Pinpoint the cell where the given text exists, returning its [X, Y] midpoint coordinate. 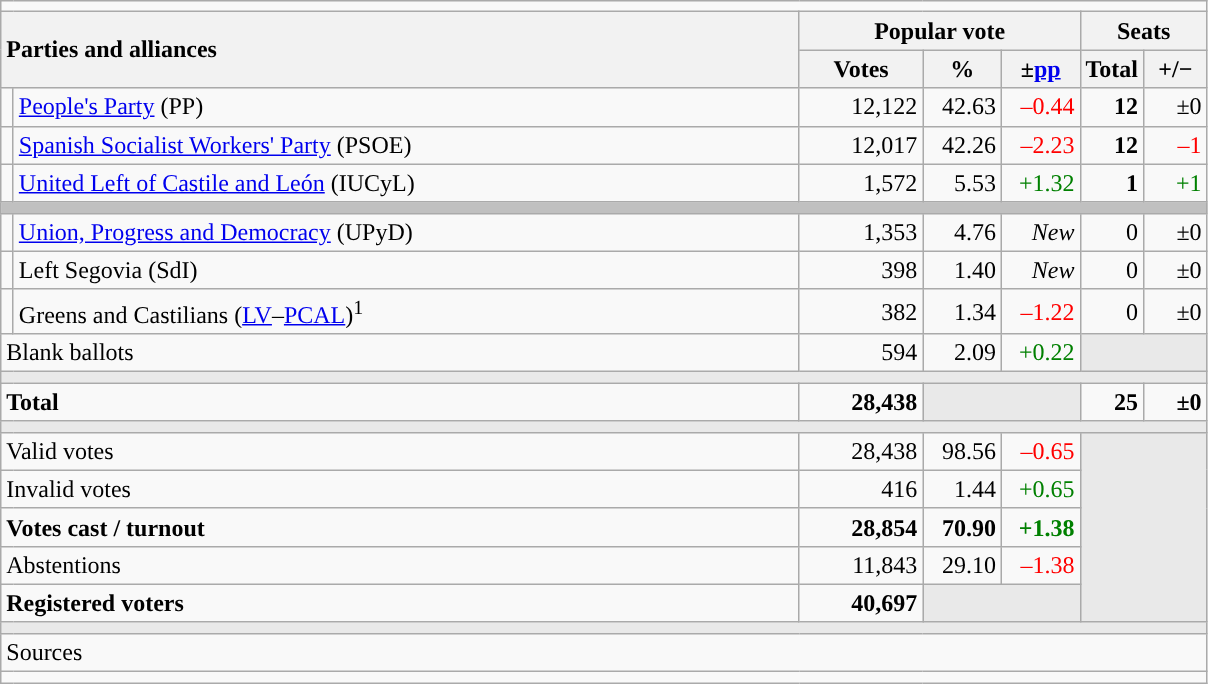
–1 [1176, 145]
398 [861, 270]
Greens and Castilians (LV–PCAL)1 [406, 312]
1,572 [861, 183]
25 [1112, 402]
98.56 [962, 451]
12,017 [861, 145]
+0.65 [1040, 489]
Union, Progress and Democracy (UPyD) [406, 232]
–0.65 [1040, 451]
–0.44 [1040, 107]
416 [861, 489]
People's Party (PP) [406, 107]
Left Segovia (SdI) [406, 270]
Votes [861, 69]
–1.38 [1040, 565]
–1.22 [1040, 312]
1.40 [962, 270]
1,353 [861, 232]
Sources [604, 652]
Invalid votes [400, 489]
Parties and alliances [400, 50]
42.26 [962, 145]
Votes cast / turnout [400, 527]
29.10 [962, 565]
% [962, 69]
+1 [1176, 183]
28,854 [861, 527]
12,122 [861, 107]
1.34 [962, 312]
11,843 [861, 565]
+1.32 [1040, 183]
2.09 [962, 353]
70.90 [962, 527]
594 [861, 353]
1 [1112, 183]
+1.38 [1040, 527]
±pp [1040, 69]
42.63 [962, 107]
–2.23 [1040, 145]
1.44 [962, 489]
382 [861, 312]
Seats [1144, 31]
5.53 [962, 183]
4.76 [962, 232]
+/− [1176, 69]
Valid votes [400, 451]
+0.22 [1040, 353]
40,697 [861, 603]
United Left of Castile and León (IUCyL) [406, 183]
Registered voters [400, 603]
Popular vote [940, 31]
Spanish Socialist Workers' Party (PSOE) [406, 145]
Abstentions [400, 565]
Blank ballots [400, 353]
